Scan for the cell matching the given text and deliver its [X, Y] coordinate at center. 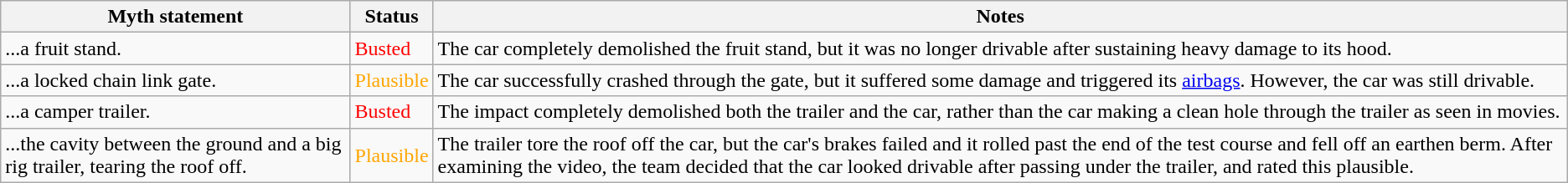
The car completely demolished the fruit stand, but it was no longer drivable after sustaining heavy damage to its hood. [1000, 48]
Notes [1000, 17]
Myth statement [176, 17]
...the cavity between the ground and a big rig trailer, tearing the roof off. [176, 155]
The car successfully crashed through the gate, but it suffered some damage and triggered its airbags. However, the car was still drivable. [1000, 80]
...a fruit stand. [176, 48]
...a locked chain link gate. [176, 80]
The impact completely demolished both the trailer and the car, rather than the car making a clean hole through the trailer as seen in movies. [1000, 112]
Status [392, 17]
...a camper trailer. [176, 112]
